Provide the [x, y] coordinate of the cell's center where the given text is located.  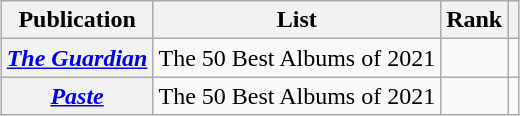
List [297, 20]
Publication [77, 20]
Paste [77, 96]
The Guardian [77, 58]
Rank [474, 20]
